Provide the [X, Y] coordinate of the cell's center where the given text is located.  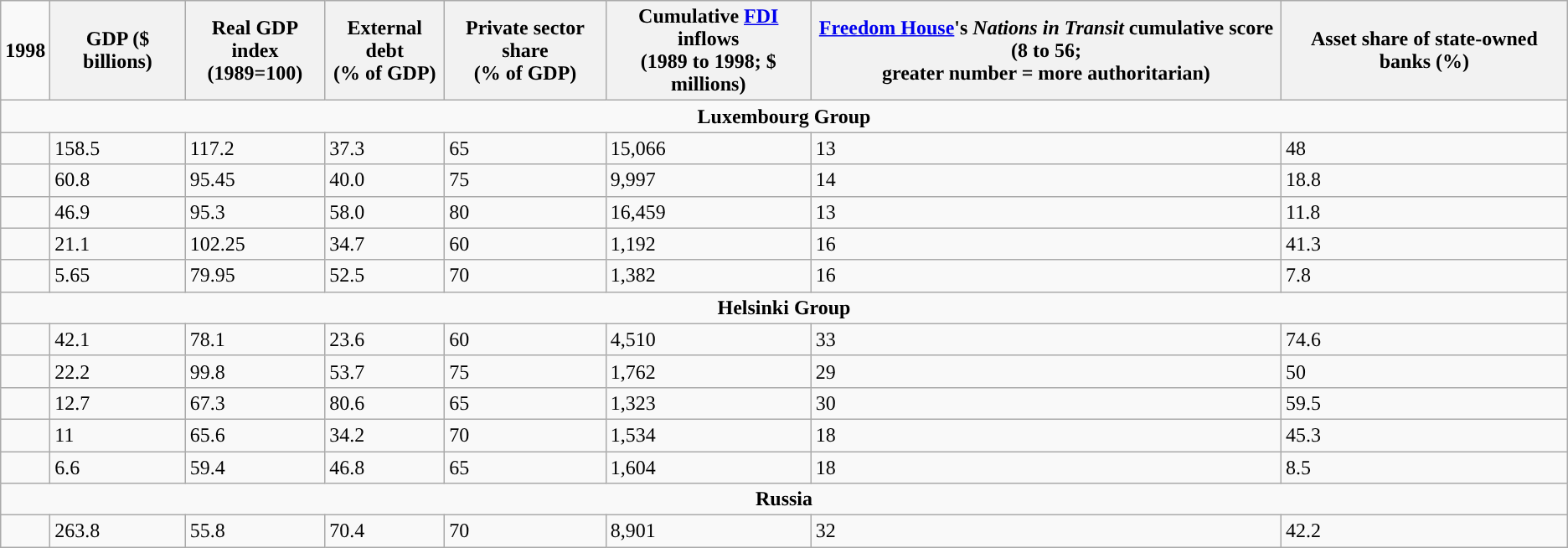
11 [117, 435]
23.6 [385, 339]
12.7 [117, 403]
263.8 [117, 531]
60.8 [117, 180]
78.1 [255, 339]
80 [525, 212]
1,534 [709, 435]
Private sector share(% of GDP) [525, 50]
7.8 [1425, 276]
58.0 [385, 212]
50 [1425, 371]
11.8 [1425, 212]
65.6 [255, 435]
33 [1045, 339]
29 [1045, 371]
22.2 [117, 371]
8.5 [1425, 467]
59.4 [255, 467]
40.0 [385, 180]
6.6 [117, 467]
External debt(% of GDP) [385, 50]
42.1 [117, 339]
32 [1045, 531]
37.3 [385, 148]
67.3 [255, 403]
16,459 [709, 212]
9,997 [709, 180]
52.5 [385, 276]
Cumulative FDI inflows(1989 to 1998; $ millions) [709, 50]
99.8 [255, 371]
102.25 [255, 244]
41.3 [1425, 244]
Real GDP index(1989=100) [255, 50]
1,192 [709, 244]
1,323 [709, 403]
30 [1045, 403]
1,382 [709, 276]
70.4 [385, 531]
GDP ($ billions) [117, 50]
4,510 [709, 339]
74.6 [1425, 339]
8,901 [709, 531]
59.5 [1425, 403]
158.5 [117, 148]
15,066 [709, 148]
46.9 [117, 212]
Asset share of state-owned banks (%) [1425, 50]
34.7 [385, 244]
53.7 [385, 371]
Russia [784, 499]
14 [1045, 180]
46.8 [385, 467]
45.3 [1425, 435]
80.6 [385, 403]
95.3 [255, 212]
1,604 [709, 467]
48 [1425, 148]
95.45 [255, 180]
18.8 [1425, 180]
Freedom House's Nations in Transit cumulative score (8 to 56;greater number = more authoritarian) [1045, 50]
42.2 [1425, 531]
Luxembourg Group [784, 116]
1,762 [709, 371]
79.95 [255, 276]
Helsinki Group [784, 308]
5.65 [117, 276]
117.2 [255, 148]
1998 [25, 50]
34.2 [385, 435]
55.8 [255, 531]
21.1 [117, 244]
